For the text-containing cell, return its midpoint in [x, y] coordinate format. 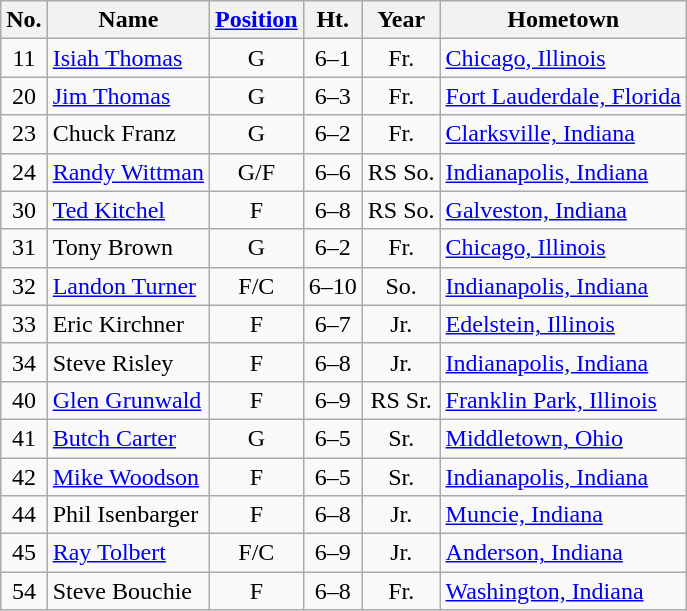
Position [256, 20]
So. [401, 286]
45 [24, 553]
Year [401, 20]
Isiah Thomas [128, 58]
Chuck Franz [128, 134]
Jim Thomas [128, 96]
44 [24, 515]
42 [24, 477]
Hometown [563, 20]
Eric Kirchner [128, 324]
Ray Tolbert [128, 553]
Anderson, Indiana [563, 553]
Clarksville, Indiana [563, 134]
Steve Bouchie [128, 591]
Washington, Indiana [563, 591]
Muncie, Indiana [563, 515]
6–10 [332, 286]
Butch Carter [128, 438]
G/F [256, 172]
34 [24, 362]
Tony Brown [128, 248]
31 [24, 248]
33 [24, 324]
Edelstein, Illinois [563, 324]
Ted Kitchel [128, 210]
Phil Isenbarger [128, 515]
No. [24, 20]
6–1 [332, 58]
20 [24, 96]
54 [24, 591]
6–7 [332, 324]
32 [24, 286]
Randy Wittman [128, 172]
23 [24, 134]
24 [24, 172]
6–6 [332, 172]
40 [24, 400]
30 [24, 210]
Franklin Park, Illinois [563, 400]
Landon Turner [128, 286]
Fort Lauderdale, Florida [563, 96]
Galveston, Indiana [563, 210]
Mike Woodson [128, 477]
41 [24, 438]
Ht. [332, 20]
6–3 [332, 96]
Name [128, 20]
Steve Risley [128, 362]
Middletown, Ohio [563, 438]
11 [24, 58]
Glen Grunwald [128, 400]
RS Sr. [401, 400]
